Pinpoint the cell where the given text exists, returning its [x, y] midpoint coordinate. 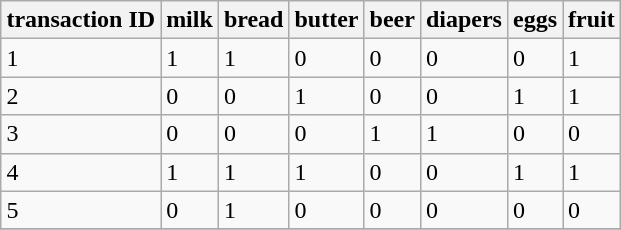
bread [254, 20]
4 [81, 172]
transaction ID [81, 20]
diapers [464, 20]
beer [392, 20]
3 [81, 134]
milk [190, 20]
2 [81, 96]
fruit [592, 20]
butter [326, 20]
5 [81, 210]
eggs [534, 20]
